Locate the cell with the specified text and output its (x, y) center coordinate. 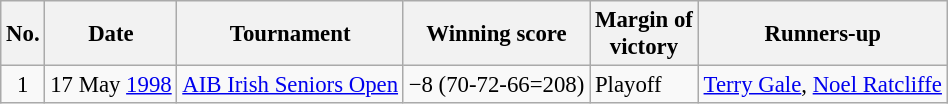
AIB Irish Seniors Open (290, 85)
Tournament (290, 34)
Playoff (644, 85)
Date (111, 34)
No. (23, 34)
Runners-up (822, 34)
Terry Gale, Noel Ratcliffe (822, 85)
Winning score (496, 34)
17 May 1998 (111, 85)
1 (23, 85)
−8 (70-72-66=208) (496, 85)
Margin ofvictory (644, 34)
